Extract the (X, Y) coordinate from the center of the cell holding the provided text.  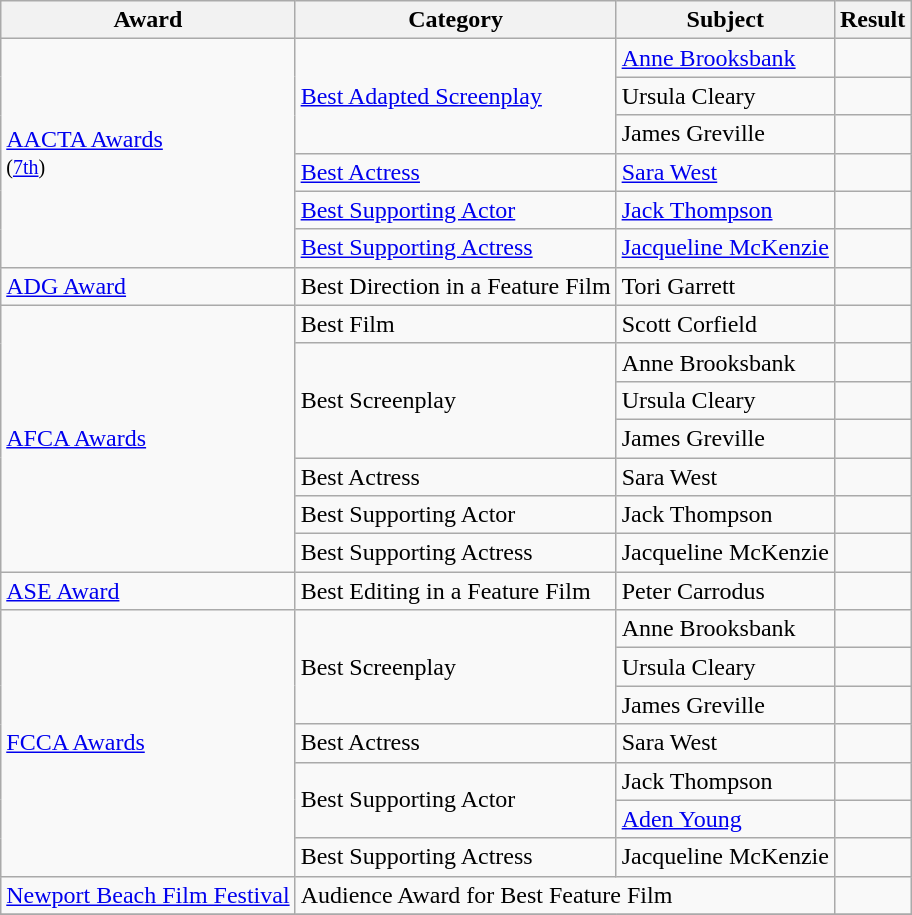
AACTA Awards(7th) (148, 153)
Newport Beach Film Festival (148, 895)
Peter Carrodus (725, 591)
Best Adapted Screenplay (456, 96)
Best Direction in a Feature Film (456, 286)
Subject (725, 20)
Best Editing in a Feature Film (456, 591)
Category (456, 20)
Result (872, 20)
ADG Award (148, 286)
Scott Corfield (725, 324)
Award (148, 20)
ASE Award (148, 591)
Aden Young (725, 819)
FCCA Awards (148, 743)
AFCA Awards (148, 438)
Best Film (456, 324)
Audience Award for Best Feature Film (564, 895)
Tori Garrett (725, 286)
